For the text-containing cell, return its midpoint in (x, y) coordinate format. 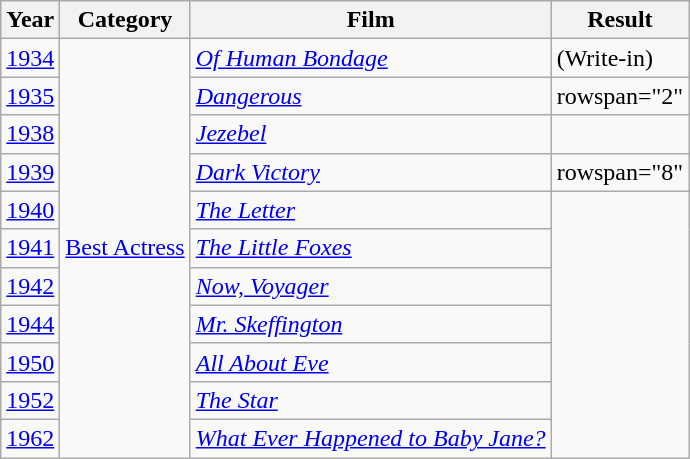
1942 (30, 286)
Jezebel (370, 134)
1935 (30, 96)
Mr. Skeffington (370, 324)
Result (620, 20)
Category (125, 20)
rowspan="8" (620, 172)
rowspan="2" (620, 96)
1944 (30, 324)
The Little Foxes (370, 248)
What Ever Happened to Baby Jane? (370, 438)
Of Human Bondage (370, 58)
1950 (30, 362)
1940 (30, 210)
Best Actress (125, 248)
Dark Victory (370, 172)
(Write-in) (620, 58)
All About Eve (370, 362)
Dangerous (370, 96)
Film (370, 20)
1962 (30, 438)
Year (30, 20)
1934 (30, 58)
The Star (370, 400)
1939 (30, 172)
1941 (30, 248)
Now, Voyager (370, 286)
1938 (30, 134)
1952 (30, 400)
The Letter (370, 210)
